From the cell containing the given text, extract its center point as (X, Y) coordinate. 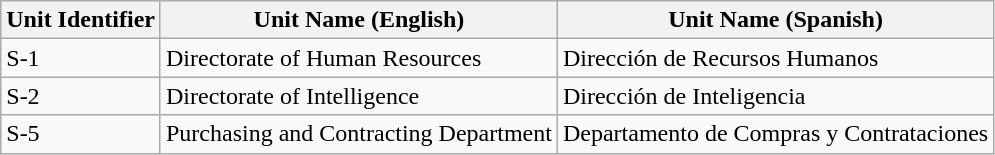
Purchasing and Contracting Department (358, 134)
Unit Name (Spanish) (775, 20)
S-5 (81, 134)
Unit Name (English) (358, 20)
Dirección de Inteligencia (775, 96)
Unit Identifier (81, 20)
Directorate of Intelligence (358, 96)
Dirección de Recursos Humanos (775, 58)
S-1 (81, 58)
Departamento de Compras y Contrataciones (775, 134)
Directorate of Human Resources (358, 58)
S-2 (81, 96)
